Provide the [x, y] coordinate of the cell's center where the given text is located.  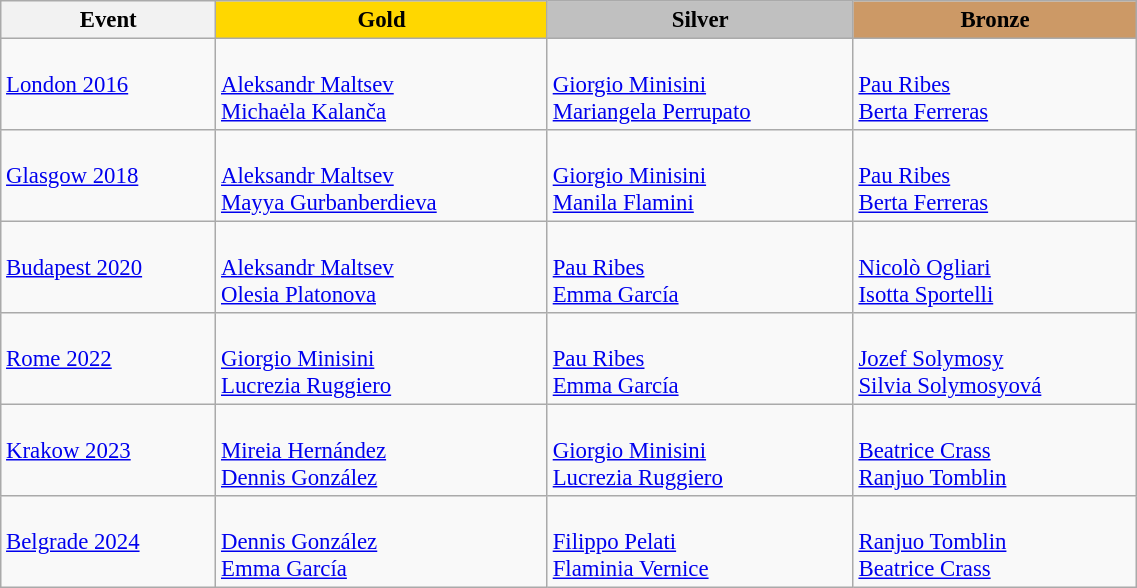
Event [108, 20]
Aleksandr Maltsev Olesia Platonova [382, 268]
Aleksandr Maltsev Michaėla Kalanča [382, 85]
Glasgow 2018 [108, 176]
Bronze [995, 20]
Giorgio MinisiniLucrezia Ruggiero [700, 451]
Budapest 2020 [108, 268]
Ranjuo Tomblin Beatrice Crass [995, 542]
Mireia HernándezDennis González [382, 451]
Filippo Pelati Flaminia Vernice [700, 542]
Giorgio Minisini Lucrezia Ruggiero [382, 359]
Giorgio Minisini Mariangela Perrupato [700, 85]
Dennis González Emma García [382, 542]
Belgrade 2024 [108, 542]
Silver [700, 20]
Gold [382, 20]
Nicolò Ogliari Isotta Sportelli [995, 268]
Krakow 2023 [108, 451]
London 2016 [108, 85]
Beatrice CrassRanjuo Tomblin [995, 451]
Aleksandr Maltsev Mayya Gurbanberdieva [382, 176]
Jozef Solymosy Silvia Solymosyová [995, 359]
Rome 2022 [108, 359]
Giorgio Minisini Manila Flamini [700, 176]
